Output the (X, Y) coordinate of the center of the cell containing the given text.  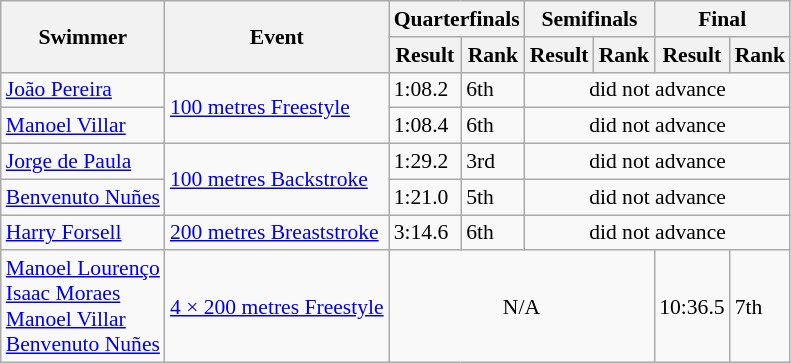
Quarterfinals (457, 19)
1:29.2 (425, 162)
1:08.4 (425, 126)
100 metres Freestyle (277, 108)
Manoel Villar (83, 126)
3:14.6 (425, 233)
1:08.2 (425, 90)
7th (760, 307)
Event (277, 36)
Final (722, 19)
Manoel LourençoIsaac Moraes Manoel Villar Benvenuto Nuñes (83, 307)
Swimmer (83, 36)
Harry Forsell (83, 233)
4 × 200 metres Freestyle (277, 307)
100 metres Backstroke (277, 180)
1:21.0 (425, 197)
Semifinals (590, 19)
N/A (522, 307)
10:36.5 (692, 307)
João Pereira (83, 90)
Benvenuto Nuñes (83, 197)
5th (493, 197)
200 metres Breaststroke (277, 233)
Jorge de Paula (83, 162)
3rd (493, 162)
